Detect which cell encompasses the target text, then output its [x, y] center coordinate. 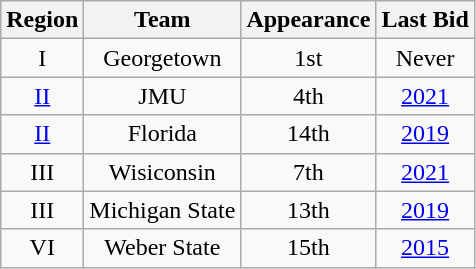
7th [308, 172]
13th [308, 210]
4th [308, 96]
1st [308, 58]
2015 [425, 248]
Appearance [308, 20]
Michigan State [162, 210]
I [42, 58]
15th [308, 248]
JMU [162, 96]
Region [42, 20]
VI [42, 248]
Last Bid [425, 20]
Never [425, 58]
Georgetown [162, 58]
Team [162, 20]
14th [308, 134]
Weber State [162, 248]
Florida [162, 134]
Wisiconsin [162, 172]
